Provide the (x, y) coordinate of the cell's center where the given text is located.  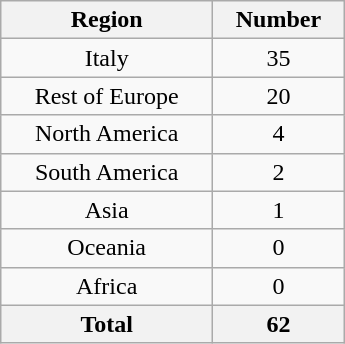
Oceania (107, 248)
4 (279, 134)
2 (279, 172)
Number (279, 20)
South America (107, 172)
62 (279, 324)
Rest of Europe (107, 96)
Africa (107, 286)
Asia (107, 210)
Total (107, 324)
Region (107, 20)
35 (279, 58)
North America (107, 134)
20 (279, 96)
Italy (107, 58)
1 (279, 210)
